Detect which cell encompasses the target text, then output its (X, Y) center coordinate. 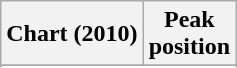
Chart (2010) (72, 34)
Peakposition (189, 34)
